Scan for the cell matching the given text and deliver its (x, y) coordinate at center. 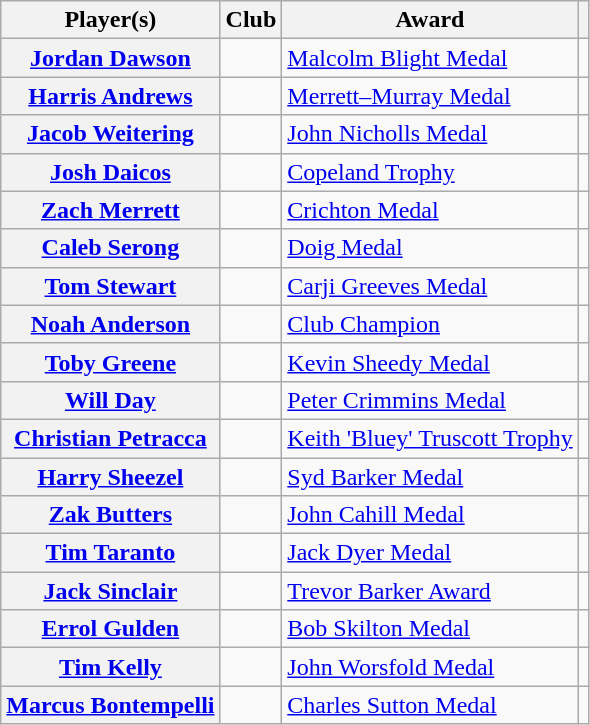
Club (251, 20)
Syd Barker Medal (430, 477)
Malcolm Blight Medal (430, 58)
Trevor Barker Award (430, 591)
Toby Greene (110, 362)
Noah Anderson (110, 324)
Tim Taranto (110, 553)
Tom Stewart (110, 286)
John Nicholls Medal (430, 134)
Player(s) (110, 20)
Jordan Dawson (110, 58)
John Cahill Medal (430, 515)
Harry Sheezel (110, 477)
Will Day (110, 400)
Caleb Serong (110, 248)
Jack Dyer Medal (430, 553)
Kevin Sheedy Medal (430, 362)
Crichton Medal (430, 210)
Zach Merrett (110, 210)
Carji Greeves Medal (430, 286)
Josh Daicos (110, 172)
Marcus Bontempelli (110, 705)
Zak Butters (110, 515)
Christian Petracca (110, 438)
Copeland Trophy (430, 172)
Jack Sinclair (110, 591)
Bob Skilton Medal (430, 629)
Errol Gulden (110, 629)
Award (430, 20)
Harris Andrews (110, 96)
Charles Sutton Medal (430, 705)
Tim Kelly (110, 667)
Keith 'Bluey' Truscott Trophy (430, 438)
John Worsfold Medal (430, 667)
Peter Crimmins Medal (430, 400)
Club Champion (430, 324)
Jacob Weitering (110, 134)
Merrett–Murray Medal (430, 96)
Doig Medal (430, 248)
